Locate the cell with the specified text and output its (X, Y) center coordinate. 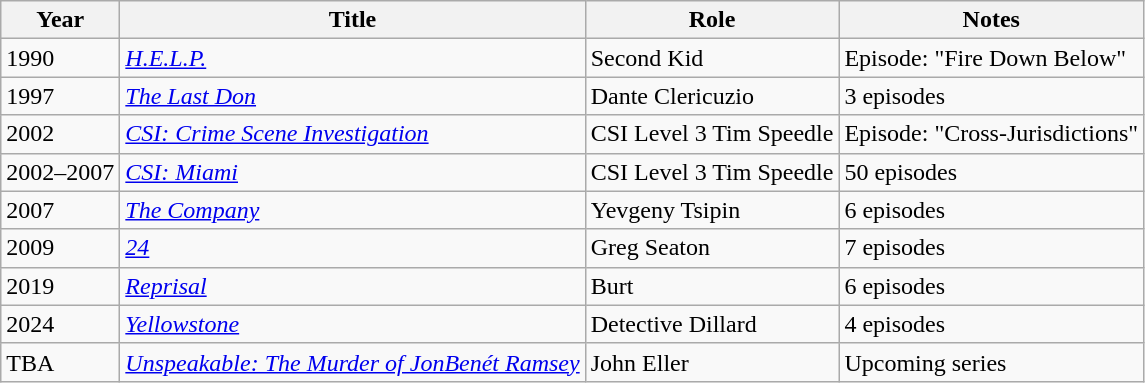
2019 (60, 286)
John Eller (712, 362)
Role (712, 20)
4 episodes (992, 324)
Yevgeny Tsipin (712, 210)
H.E.L.P. (352, 58)
2002–2007 (60, 172)
1990 (60, 58)
24 (352, 248)
Greg Seaton (712, 248)
2007 (60, 210)
Episode: "Fire Down Below" (992, 58)
Year (60, 20)
Reprisal (352, 286)
Title (352, 20)
Episode: "Cross-Jurisdictions" (992, 134)
Burt (712, 286)
The Company (352, 210)
Unspeakable: The Murder of JonBenét Ramsey (352, 362)
The Last Don (352, 96)
TBA (60, 362)
2002 (60, 134)
Dante Clericuzio (712, 96)
CSI: Crime Scene Investigation (352, 134)
Second Kid (712, 58)
1997 (60, 96)
CSI: Miami (352, 172)
Notes (992, 20)
2009 (60, 248)
Upcoming series (992, 362)
50 episodes (992, 172)
Detective Dillard (712, 324)
Yellowstone (352, 324)
7 episodes (992, 248)
3 episodes (992, 96)
2024 (60, 324)
